For the text-containing cell, return its midpoint in [x, y] coordinate format. 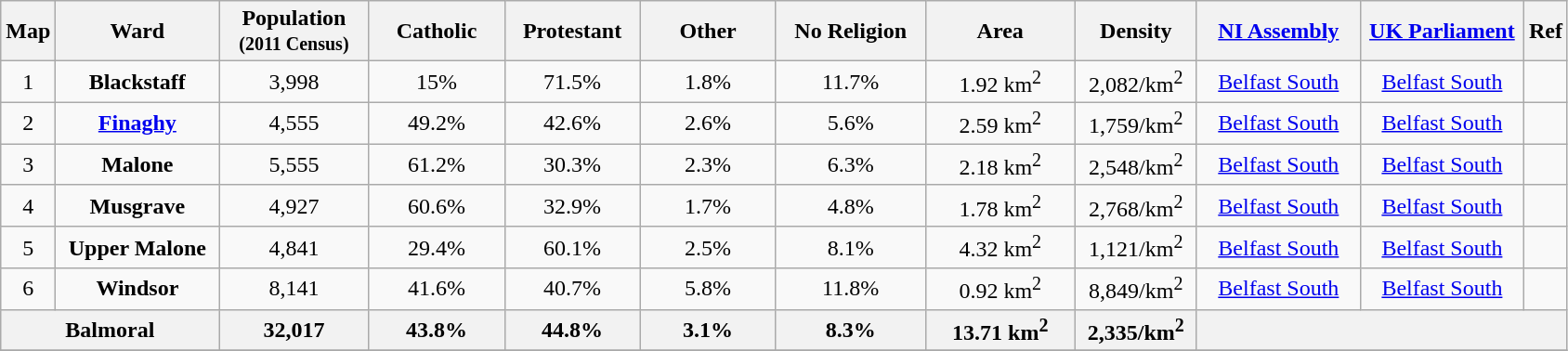
Upper Malone [137, 247]
32.9% [572, 206]
NI Assembly [1278, 32]
15% [437, 82]
1.92 km2 [1000, 82]
60.1% [572, 247]
29.4% [437, 247]
UK Parliament [1442, 32]
Population (2011 Census) [294, 32]
2.5% [708, 247]
4 [28, 206]
5.8% [708, 290]
Density [1135, 32]
43.8% [437, 331]
1.7% [708, 206]
3.1% [708, 331]
4.32 km2 [1000, 247]
60.6% [437, 206]
42.6% [572, 123]
2.6% [708, 123]
6 [28, 290]
11.7% [851, 82]
11.8% [851, 290]
Map [28, 32]
2,082/km2 [1135, 82]
40.7% [572, 290]
Catholic [437, 32]
30.3% [572, 165]
2,768/km2 [1135, 206]
4,555 [294, 123]
71.5% [572, 82]
49.2% [437, 123]
2.59 km2 [1000, 123]
Area [1000, 32]
8.1% [851, 247]
5,555 [294, 165]
Other [708, 32]
No Religion [851, 32]
2,335/km2 [1135, 331]
8,141 [294, 290]
Blackstaff [137, 82]
32,017 [294, 331]
61.2% [437, 165]
41.6% [437, 290]
2.3% [708, 165]
8,849/km2 [1135, 290]
4,841 [294, 247]
6.3% [851, 165]
8.3% [851, 331]
Balmoral [110, 331]
Windsor [137, 290]
2,548/km2 [1135, 165]
4.8% [851, 206]
1.78 km2 [1000, 206]
3,998 [294, 82]
0.92 km2 [1000, 290]
4,927 [294, 206]
Malone [137, 165]
Ref [1546, 32]
1.8% [708, 82]
Ward [137, 32]
2 [28, 123]
1,121/km2 [1135, 247]
Protestant [572, 32]
5.6% [851, 123]
1,759/km2 [1135, 123]
2.18 km2 [1000, 165]
13.71 km2 [1000, 331]
Musgrave [137, 206]
5 [28, 247]
3 [28, 165]
Finaghy [137, 123]
44.8% [572, 331]
1 [28, 82]
